Locate the cell with the specified text and output its [x, y] center coordinate. 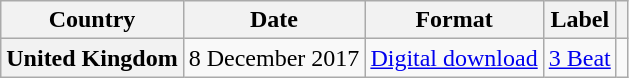
Format [454, 20]
Digital download [454, 58]
Country [92, 20]
3 Beat [580, 58]
8 December 2017 [274, 58]
United Kingdom [92, 58]
Label [580, 20]
Date [274, 20]
